Scan for the cell matching the given text and deliver its [x, y] coordinate at center. 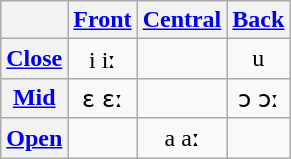
Central [182, 20]
Open [34, 138]
Front [102, 20]
Back [258, 20]
Mid [34, 98]
u [258, 59]
i iː [102, 59]
Close [34, 59]
a aː [182, 138]
ɛ ɛː [102, 98]
ɔ ɔː [258, 98]
